For the text-containing cell, return its midpoint in (X, Y) coordinate format. 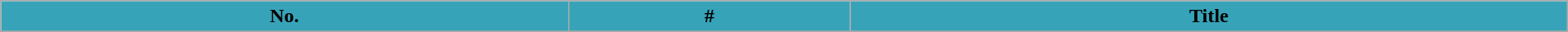
# (710, 16)
Title (1209, 16)
No. (284, 16)
